Determine the (x, y) coordinate at the center of the cell enclosing the given text.  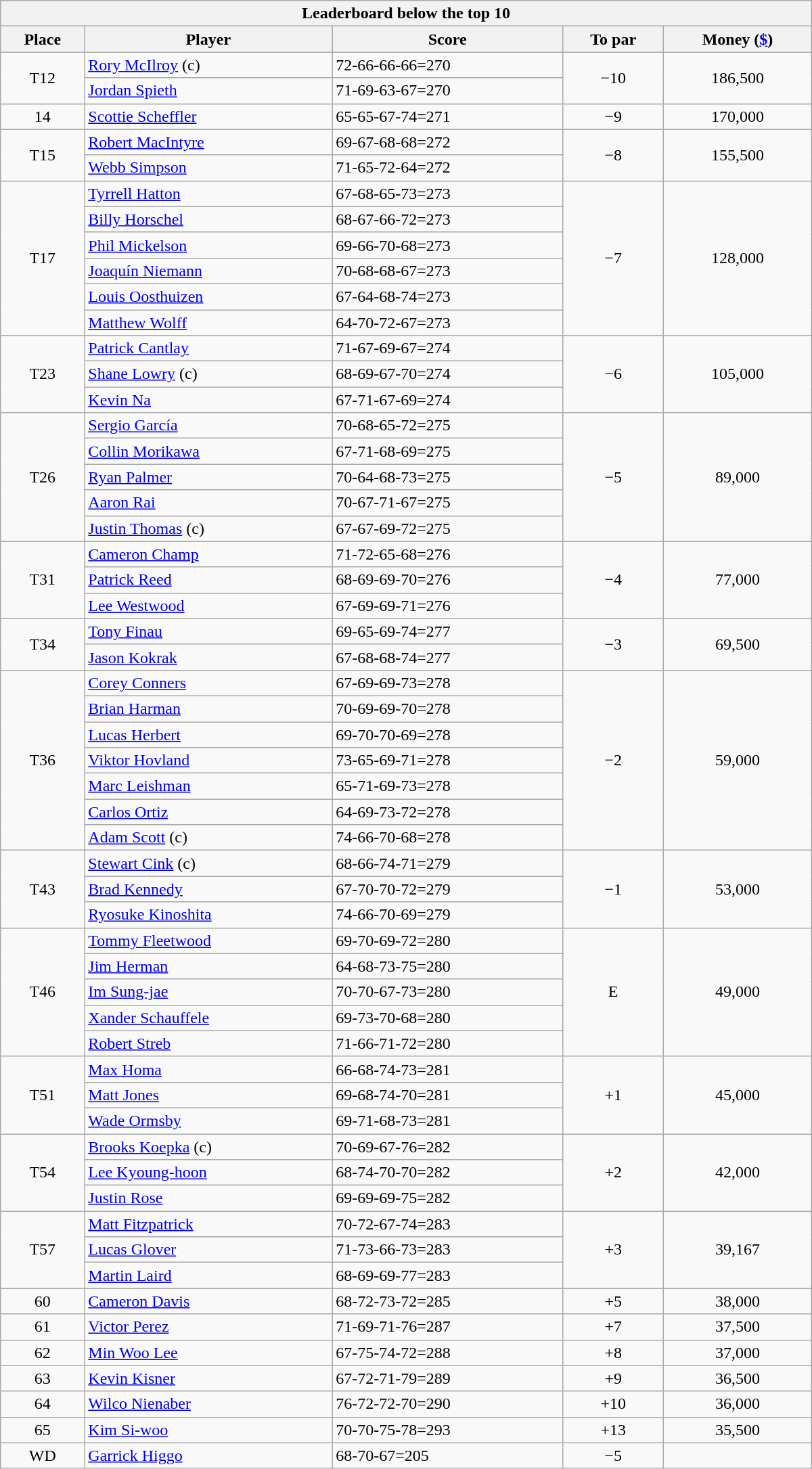
Cameron Champ (208, 554)
Tony Finau (208, 631)
105,000 (738, 374)
Brian Harman (208, 708)
45,000 (738, 1095)
Matthew Wolff (208, 323)
69-70-70-69=278 (448, 734)
37,500 (738, 1327)
128,000 (738, 258)
Scottie Scheffler (208, 116)
71-69-71-76=287 (448, 1327)
64-70-72-67=273 (448, 323)
T17 (43, 258)
42,000 (738, 1173)
Lucas Glover (208, 1250)
67-71-68-69=275 (448, 451)
68-69-69-77=283 (448, 1275)
T31 (43, 580)
70-72-67-74=283 (448, 1224)
67-70-70-72=279 (448, 889)
61 (43, 1327)
72-66-66-66=270 (448, 65)
Adam Scott (c) (208, 838)
Phil Mickelson (208, 245)
T57 (43, 1250)
Lucas Herbert (208, 734)
71-69-63-67=270 (448, 91)
67-69-69-71=276 (448, 606)
+13 (613, 1430)
Kevin Kisner (208, 1378)
Brad Kennedy (208, 889)
73-65-69-71=278 (448, 761)
Martin Laird (208, 1275)
Kim Si-woo (208, 1430)
Shane Lowry (c) (208, 374)
Webb Simpson (208, 168)
−2 (613, 760)
T15 (43, 155)
T51 (43, 1095)
69-67-68-68=272 (448, 142)
Rory McIlroy (c) (208, 65)
Aaron Rai (208, 503)
Max Homa (208, 1069)
67-69-69-73=278 (448, 683)
T12 (43, 78)
−10 (613, 78)
69-69-69-75=282 (448, 1198)
71-66-71-72=280 (448, 1043)
68-66-74-71=279 (448, 863)
74-66-70-69=279 (448, 915)
39,167 (738, 1250)
38,000 (738, 1301)
Collin Morikawa (208, 451)
Cameron Davis (208, 1301)
68-74-70-70=282 (448, 1173)
Ryan Palmer (208, 477)
36,000 (738, 1404)
−7 (613, 258)
62 (43, 1353)
60 (43, 1301)
−9 (613, 116)
70-67-71-67=275 (448, 503)
+1 (613, 1095)
67-68-68-74=277 (448, 657)
Robert MacIntyre (208, 142)
E (613, 992)
+5 (613, 1301)
Ryosuke Kinoshita (208, 915)
Brooks Koepka (c) (208, 1147)
70-69-67-76=282 (448, 1147)
67-75-74-72=288 (448, 1353)
65-71-69-73=278 (448, 786)
71-65-72-64=272 (448, 168)
64-69-73-72=278 (448, 812)
68-69-67-70=274 (448, 374)
Stewart Cink (c) (208, 863)
Min Woo Lee (208, 1353)
Leaderboard below the top 10 (406, 14)
Im Sung-jae (208, 992)
68-67-66-72=273 (448, 219)
T26 (43, 477)
Player (208, 39)
−3 (613, 644)
63 (43, 1378)
+9 (613, 1378)
65-65-67-74=271 (448, 116)
68-69-69-70=276 (448, 580)
Jim Herman (208, 966)
70-70-67-73=280 (448, 992)
Justin Thomas (c) (208, 528)
Lee Westwood (208, 606)
67-72-71-79=289 (448, 1378)
77,000 (738, 580)
67-67-69-72=275 (448, 528)
−4 (613, 580)
Robert Streb (208, 1043)
68-72-73-72=285 (448, 1301)
+3 (613, 1250)
+10 (613, 1404)
69-71-68-73=281 (448, 1121)
67-64-68-74=273 (448, 296)
Patrick Cantlay (208, 348)
14 (43, 116)
70-64-68-73=275 (448, 477)
+8 (613, 1353)
Joaquín Niemann (208, 271)
Justin Rose (208, 1198)
35,500 (738, 1430)
Victor Perez (208, 1327)
76-72-72-70=290 (448, 1404)
67-71-67-69=274 (448, 400)
Billy Horschel (208, 219)
186,500 (738, 78)
Matt Fitzpatrick (208, 1224)
36,500 (738, 1378)
53,000 (738, 889)
Tommy Fleetwood (208, 941)
Louis Oosthuizen (208, 296)
70-68-65-72=275 (448, 426)
70-70-75-78=293 (448, 1430)
Money ($) (738, 39)
64-68-73-75=280 (448, 966)
69-66-70-68=273 (448, 245)
37,000 (738, 1353)
−8 (613, 155)
Garrick Higgo (208, 1455)
Place (43, 39)
Wade Ormsby (208, 1121)
Wilco Nienaber (208, 1404)
69-70-69-72=280 (448, 941)
155,500 (738, 155)
Xander Schauffele (208, 1018)
64 (43, 1404)
68-70-67=205 (448, 1455)
T43 (43, 889)
49,000 (738, 992)
Lee Kyoung-hoon (208, 1173)
Tyrrell Hatton (208, 194)
71-67-69-67=274 (448, 348)
To par (613, 39)
+7 (613, 1327)
WD (43, 1455)
T36 (43, 760)
71-73-66-73=283 (448, 1250)
T46 (43, 992)
67-68-65-73=273 (448, 194)
T23 (43, 374)
Patrick Reed (208, 580)
66-68-74-73=281 (448, 1069)
74-66-70-68=278 (448, 838)
Viktor Hovland (208, 761)
Kevin Na (208, 400)
70-68-68-67=273 (448, 271)
Matt Jones (208, 1095)
Score (448, 39)
Sergio García (208, 426)
69,500 (738, 644)
69-68-74-70=281 (448, 1095)
Corey Conners (208, 683)
70-69-69-70=278 (448, 708)
−1 (613, 889)
T34 (43, 644)
−6 (613, 374)
89,000 (738, 477)
Jason Kokrak (208, 657)
Carlos Ortiz (208, 812)
71-72-65-68=276 (448, 554)
170,000 (738, 116)
Marc Leishman (208, 786)
T54 (43, 1173)
+2 (613, 1173)
65 (43, 1430)
59,000 (738, 760)
Jordan Spieth (208, 91)
69-73-70-68=280 (448, 1018)
69-65-69-74=277 (448, 631)
